Identify which cell holds the provided text, then report its [x, y] central coordinate. 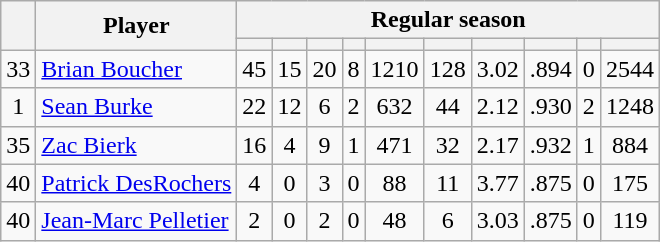
15 [290, 69]
Zac Bierk [136, 145]
11 [448, 183]
3.02 [498, 69]
48 [394, 221]
2.12 [498, 107]
3 [324, 183]
Jean-Marc Pelletier [136, 221]
16 [254, 145]
Brian Boucher [136, 69]
8 [354, 69]
175 [630, 183]
33 [18, 69]
1248 [630, 107]
3.77 [498, 183]
9 [324, 145]
22 [254, 107]
.930 [550, 107]
632 [394, 107]
884 [630, 145]
.894 [550, 69]
Player [136, 26]
119 [630, 221]
471 [394, 145]
Sean Burke [136, 107]
45 [254, 69]
12 [290, 107]
1210 [394, 69]
2.17 [498, 145]
.932 [550, 145]
44 [448, 107]
32 [448, 145]
2544 [630, 69]
35 [18, 145]
128 [448, 69]
Patrick DesRochers [136, 183]
20 [324, 69]
88 [394, 183]
Regular season [448, 20]
3.03 [498, 221]
